Extract the (X, Y) coordinate from the center of the cell holding the provided text.  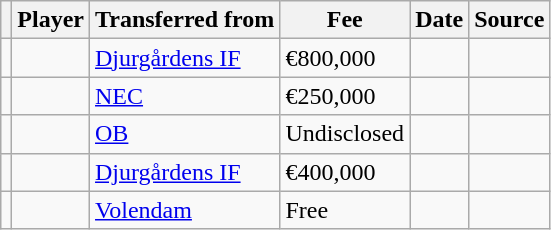
€800,000 (345, 58)
Volendam (185, 210)
Transferred from (185, 20)
Player (51, 20)
Fee (345, 20)
Free (345, 210)
NEC (185, 96)
Date (440, 20)
Undisclosed (345, 134)
€400,000 (345, 172)
Source (510, 20)
€250,000 (345, 96)
OB (185, 134)
